Output the [x, y] coordinate of the center of the cell containing the given text.  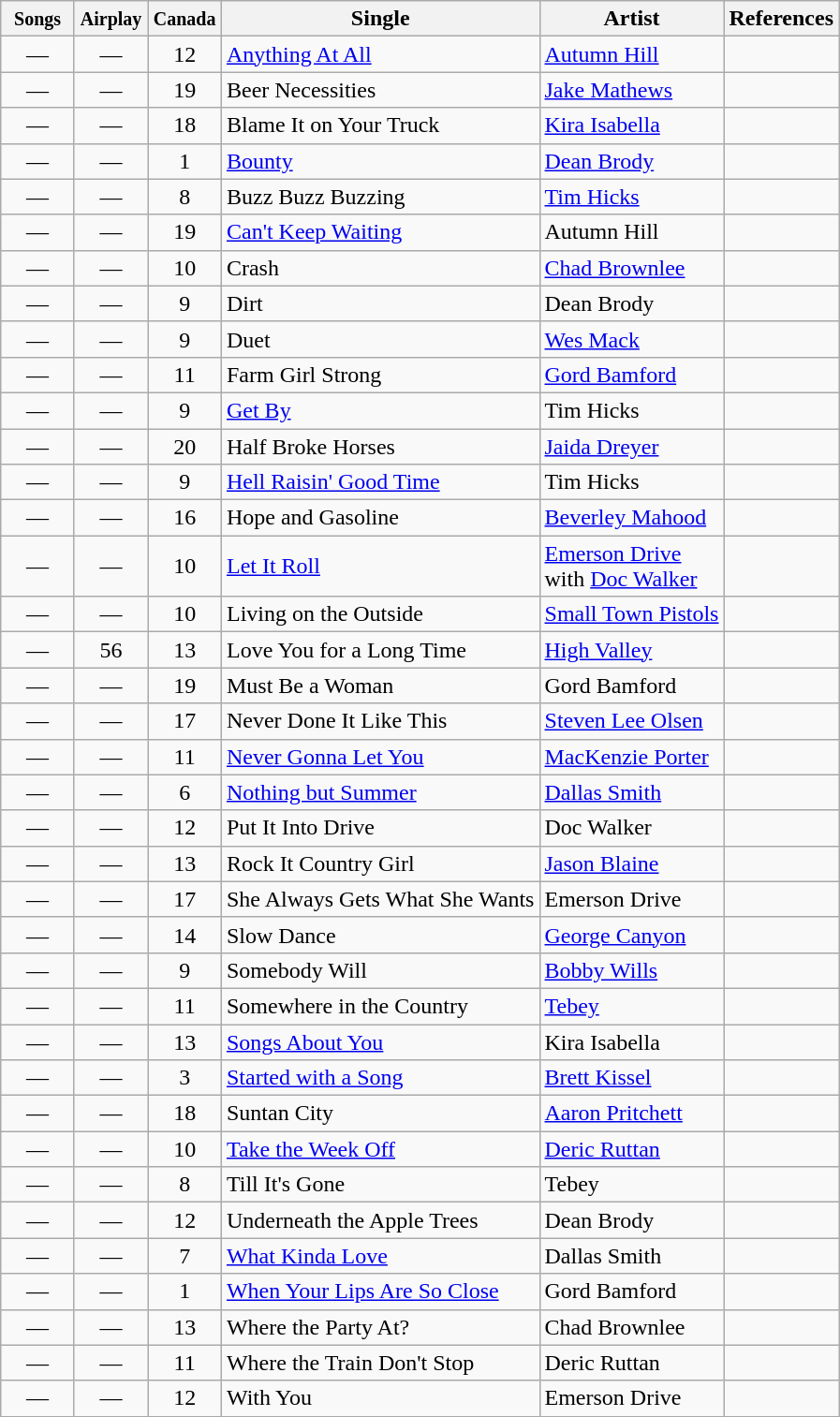
Rock It Country Girl [380, 863]
Doc Walker [631, 828]
Underneath the Apple Trees [380, 1220]
56 [111, 650]
Beer Necessities [380, 90]
Till It's Gone [380, 1185]
Canada [185, 19]
Where the Train Don't Stop [380, 1363]
Let It Roll [380, 566]
Get By [380, 410]
Must Be a Woman [380, 686]
Songs [37, 19]
Love You for a Long Time [380, 650]
Buzz Buzz Buzzing [380, 197]
Half Broke Horses [380, 447]
Aaron Pritchett [631, 1114]
Brett Kissel [631, 1078]
Dirt [380, 303]
Songs About You [380, 1042]
Small Town Pistols [631, 614]
Bobby Wills [631, 970]
14 [185, 935]
Never Done It Like This [380, 721]
Bounty [380, 161]
High Valley [631, 650]
Beverley Mahood [631, 518]
With You [380, 1398]
Somebody Will [380, 970]
Somewhere in the Country [380, 1006]
Artist [631, 19]
Jason Blaine [631, 863]
Blame It on Your Truck [380, 125]
References [781, 19]
20 [185, 447]
Single [380, 19]
Hell Raisin' Good Time [380, 482]
Nothing but Summer [380, 792]
Jaida Dreyer [631, 447]
Hope and Gasoline [380, 518]
7 [185, 1256]
George Canyon [631, 935]
3 [185, 1078]
Can't Keep Waiting [380, 232]
Suntan City [380, 1114]
Duet [380, 339]
Started with a Song [380, 1078]
When Your Lips Are So Close [380, 1292]
Steven Lee Olsen [631, 721]
6 [185, 792]
Jake Mathews [631, 90]
What Kinda Love [380, 1256]
Anything At All [380, 54]
Never Gonna Let You [380, 757]
16 [185, 518]
Living on the Outside [380, 614]
Take the Week Off [380, 1149]
Put It Into Drive [380, 828]
Farm Girl Strong [380, 375]
Airplay [111, 19]
MacKenzie Porter [631, 757]
She Always Gets What She Wants [380, 899]
Wes Mack [631, 339]
Slow Dance [380, 935]
Crash [380, 268]
Emerson Drivewith Doc Walker [631, 566]
Where the Party At? [380, 1327]
